Find where the given text appears and provide that cell's center as (X, Y) coordinate. 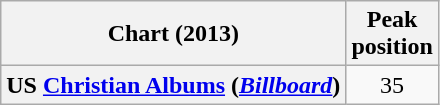
Chart (2013) (174, 34)
35 (392, 85)
Peakposition (392, 34)
US Christian Albums (Billboard) (174, 85)
